Return the [X, Y] coordinate for the center point of the cell that contains the specified text.  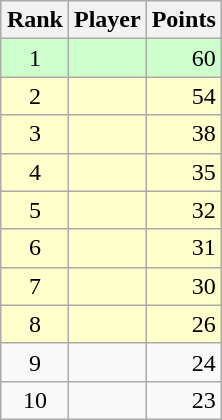
7 [34, 286]
4 [34, 172]
6 [34, 248]
10 [34, 400]
30 [184, 286]
60 [184, 58]
32 [184, 210]
2 [34, 96]
Points [184, 20]
35 [184, 172]
54 [184, 96]
9 [34, 362]
3 [34, 134]
Player [107, 20]
26 [184, 324]
38 [184, 134]
31 [184, 248]
24 [184, 362]
Rank [34, 20]
8 [34, 324]
5 [34, 210]
1 [34, 58]
23 [184, 400]
